From the cell containing the given text, extract its center point as (X, Y) coordinate. 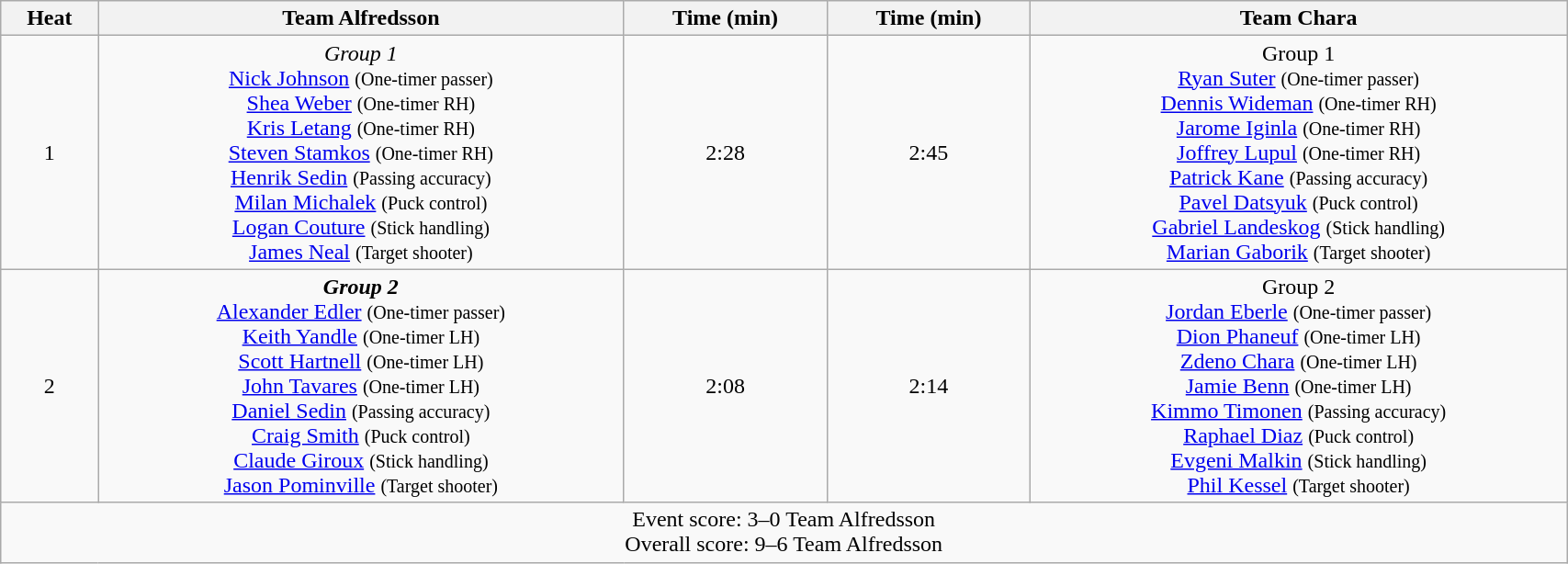
2:08 (726, 386)
2 (50, 386)
Event score: 3–0 Team Alfredsson Overall score: 9–6 Team Alfredsson (784, 533)
2:28 (726, 152)
Heat (50, 18)
2:14 (928, 386)
2:45 (928, 152)
1 (50, 152)
Team Chara (1299, 18)
Team Alfredsson (361, 18)
